Output the (X, Y) coordinate of the center of the cell containing the given text.  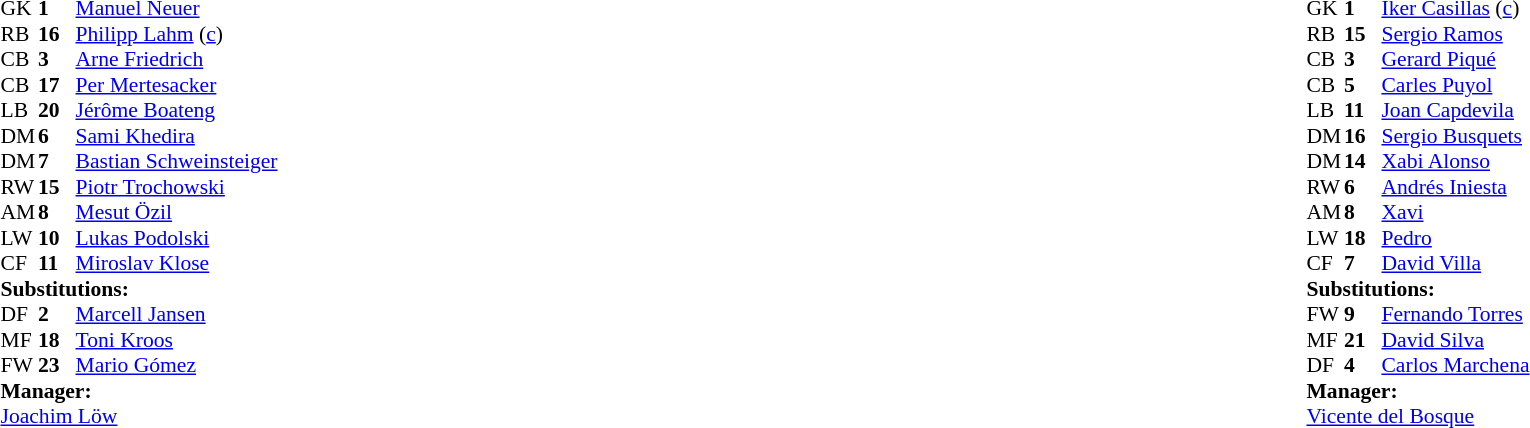
20 (57, 111)
Andrés Iniesta (1455, 187)
Toni Kroos (177, 340)
14 (1363, 161)
Lukas Podolski (177, 238)
Philipp Lahm (c) (177, 34)
21 (1363, 340)
Gerard Piqué (1455, 59)
Mesut Özil (177, 213)
Marcell Jansen (177, 315)
Fernando Torres (1455, 315)
Carlos Marchena (1455, 365)
23 (57, 365)
2 (57, 315)
5 (1363, 85)
Piotr Trochowski (177, 187)
Per Mertesacker (177, 85)
Sami Khedira (177, 136)
9 (1363, 315)
Mario Gómez (177, 365)
Bastian Schweinsteiger (177, 161)
Sergio Busquets (1455, 136)
Xavi (1455, 213)
Xabi Alonso (1455, 161)
Sergio Ramos (1455, 34)
Pedro (1455, 238)
Arne Friedrich (177, 59)
David Villa (1455, 263)
Joan Capdevila (1455, 111)
Miroslav Klose (177, 263)
Carles Puyol (1455, 85)
4 (1363, 365)
Jérôme Boateng (177, 111)
10 (57, 238)
David Silva (1455, 340)
17 (57, 85)
